Scan for the cell matching the given text and deliver its (X, Y) coordinate at center. 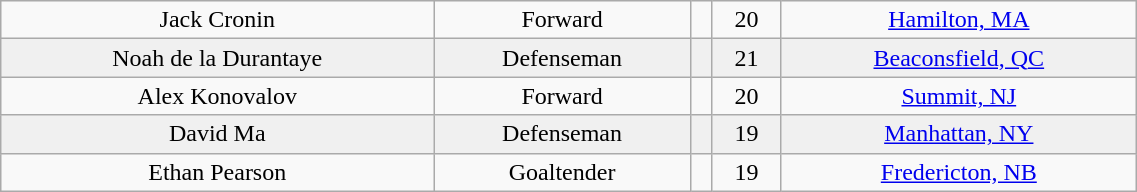
21 (746, 58)
Beaconsfield, QC (959, 58)
Ethan Pearson (218, 172)
Hamilton, MA (959, 20)
Manhattan, NY (959, 134)
Noah de la Durantaye (218, 58)
Summit, NJ (959, 96)
Alex Konovalov (218, 96)
David Ma (218, 134)
Goaltender (562, 172)
Fredericton, NB (959, 172)
Jack Cronin (218, 20)
